Capture the cell that displays the provided text and extract its (X, Y) central coordinate. 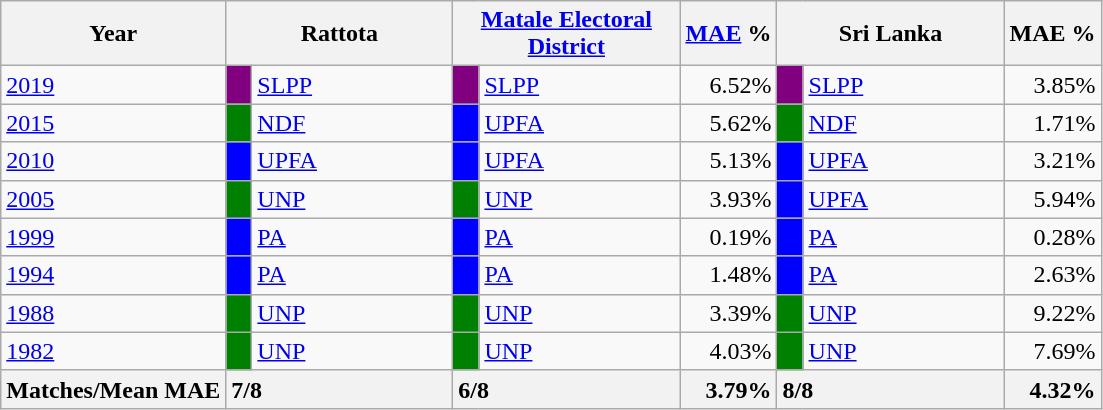
5.94% (1052, 199)
Rattota (340, 34)
Sri Lanka (890, 34)
Matale Electoral District (566, 34)
Year (114, 34)
4.03% (728, 351)
0.28% (1052, 237)
3.85% (1052, 85)
2.63% (1052, 275)
3.93% (728, 199)
2010 (114, 161)
1988 (114, 313)
5.13% (728, 161)
1.71% (1052, 123)
1.48% (728, 275)
4.32% (1052, 389)
3.79% (728, 389)
2005 (114, 199)
8/8 (890, 389)
2015 (114, 123)
1982 (114, 351)
1999 (114, 237)
2019 (114, 85)
9.22% (1052, 313)
0.19% (728, 237)
6.52% (728, 85)
7/8 (340, 389)
3.39% (728, 313)
1994 (114, 275)
3.21% (1052, 161)
6/8 (566, 389)
Matches/Mean MAE (114, 389)
5.62% (728, 123)
7.69% (1052, 351)
